For the text-containing cell, return its midpoint in [X, Y] coordinate format. 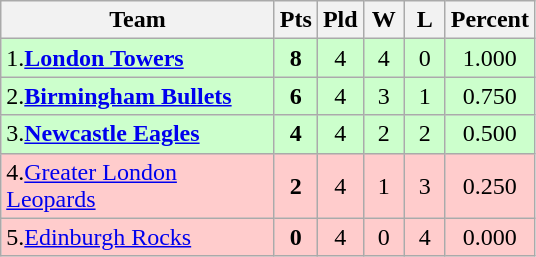
1.000 [490, 58]
3.Newcastle Eagles [138, 134]
5.Edinburgh Rocks [138, 237]
Team [138, 20]
Pts [296, 20]
0.250 [490, 186]
6 [296, 96]
W [384, 20]
L [424, 20]
2.Birmingham Bullets [138, 96]
0.750 [490, 96]
Pld [340, 20]
0.500 [490, 134]
8 [296, 58]
0.000 [490, 237]
Percent [490, 20]
4.Greater London Leopards [138, 186]
1.London Towers [138, 58]
